Determine the [X, Y] coordinate at the center of the cell enclosing the given text.  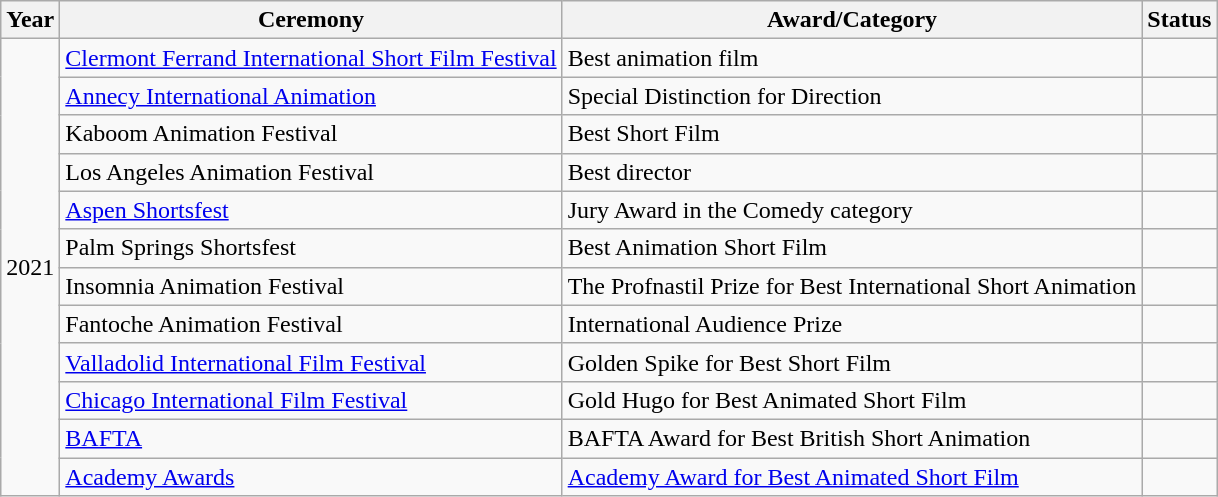
Academy Awards [311, 477]
Clermont Ferrand International Short Film Festival [311, 58]
Aspen Shortsfest [311, 210]
Ceremony [311, 20]
Best Animation Short Film [852, 248]
Year [30, 20]
Fantoche Animation Festival [311, 324]
Award/Category [852, 20]
Best animation film [852, 58]
Academy Award for Best Animated Short Film [852, 477]
Jury Award in the Comedy category [852, 210]
Special Distinction for Direction [852, 96]
2021 [30, 268]
Valladolid International Film Festival [311, 362]
Palm Springs Shortsfest [311, 248]
Los Angeles Animation Festival [311, 172]
BAFTA Award for Best British Short Animation [852, 438]
Best director [852, 172]
Golden Spike for Best Short Film [852, 362]
Annecy International Animation [311, 96]
Kaboom Animation Festival [311, 134]
Gold Hugo for Best Animated Short Film [852, 400]
Insomnia Animation Festival [311, 286]
International Audience Prize [852, 324]
Best Short Film [852, 134]
Chicago International Film Festival [311, 400]
The Profnastil Prize for Best International Short Animation [852, 286]
Status [1180, 20]
BAFTA [311, 438]
